Identify which cell holds the provided text, then report its (x, y) central coordinate. 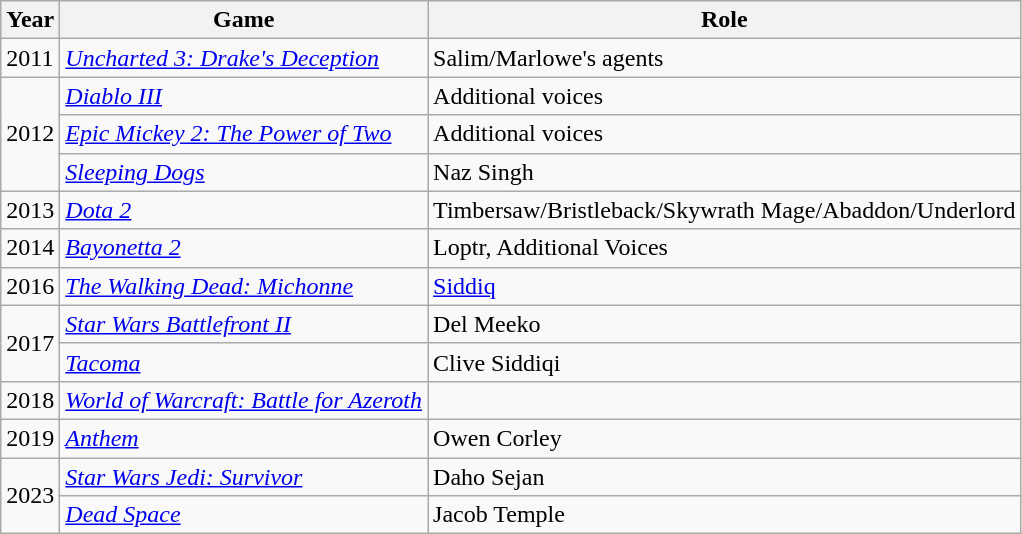
Uncharted 3: Drake's Deception (244, 58)
Del Meeko (724, 324)
2016 (30, 286)
2019 (30, 438)
Sleeping Dogs (244, 172)
Dota 2 (244, 210)
Jacob Temple (724, 515)
2017 (30, 343)
Epic Mickey 2: The Power of Two (244, 134)
Dead Space (244, 515)
2011 (30, 58)
Daho Sejan (724, 477)
Naz Singh (724, 172)
Owen Corley (724, 438)
Siddiq (724, 286)
2023 (30, 496)
Star Wars Jedi: Survivor (244, 477)
World of Warcraft: Battle for Azeroth (244, 400)
Timbersaw/Bristleback/Skywrath Mage/Abaddon/Underlord (724, 210)
The Walking Dead: Michonne (244, 286)
Clive Siddiqi (724, 362)
Loptr, Additional Voices (724, 248)
Tacoma (244, 362)
2013 (30, 210)
Role (724, 20)
Diablo III (244, 96)
Anthem (244, 438)
2014 (30, 248)
Bayonetta 2 (244, 248)
Salim/Marlowe's agents (724, 58)
Year (30, 20)
Game (244, 20)
2018 (30, 400)
Star Wars Battlefront II (244, 324)
2012 (30, 134)
